Capture the cell that displays the provided text and extract its (X, Y) central coordinate. 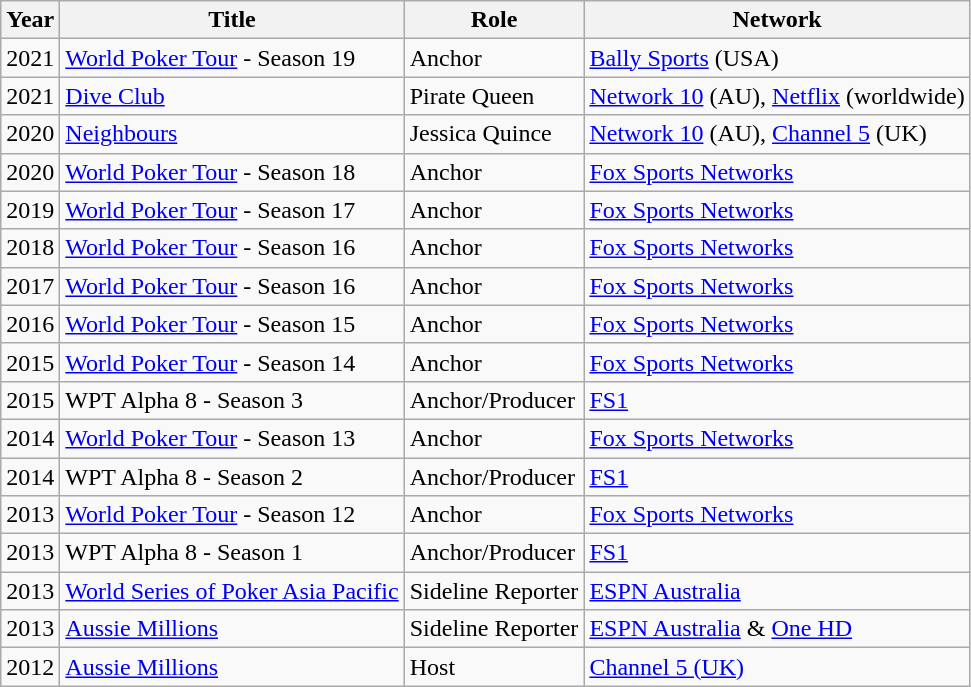
WPT Alpha 8 - Season 3 (232, 400)
Channel 5 (UK) (777, 667)
Pirate Queen (494, 96)
World Series of Poker Asia Pacific (232, 591)
Neighbours (232, 134)
2018 (30, 248)
Bally Sports (USA) (777, 58)
World Poker Tour - Season 18 (232, 172)
ESPN Australia (777, 591)
2019 (30, 210)
World Poker Tour - Season 13 (232, 438)
World Poker Tour - Season 14 (232, 362)
World Poker Tour - Season 15 (232, 324)
World Poker Tour - Season 19 (232, 58)
Network 10 (AU), Channel 5 (UK) (777, 134)
Dive Club (232, 96)
Title (232, 20)
ESPN Australia & One HD (777, 629)
2012 (30, 667)
Network (777, 20)
2017 (30, 286)
WPT Alpha 8 - Season 1 (232, 553)
Role (494, 20)
World Poker Tour - Season 17 (232, 210)
Network 10 (AU), Netflix (worldwide) (777, 96)
Year (30, 20)
World Poker Tour - Season 12 (232, 515)
Jessica Quince (494, 134)
2016 (30, 324)
WPT Alpha 8 - Season 2 (232, 477)
Host (494, 667)
